For the text-containing cell, return its midpoint in (X, Y) coordinate format. 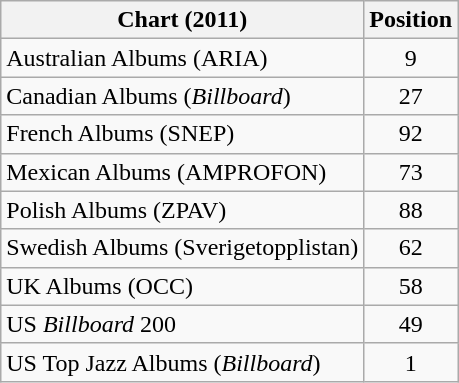
92 (411, 134)
Australian Albums (ARIA) (182, 58)
US Billboard 200 (182, 324)
9 (411, 58)
49 (411, 324)
US Top Jazz Albums (Billboard) (182, 362)
French Albums (SNEP) (182, 134)
UK Albums (OCC) (182, 286)
58 (411, 286)
Chart (2011) (182, 20)
Position (411, 20)
1 (411, 362)
Canadian Albums (Billboard) (182, 96)
27 (411, 96)
62 (411, 248)
Swedish Albums (Sverigetopplistan) (182, 248)
Polish Albums (ZPAV) (182, 210)
73 (411, 172)
88 (411, 210)
Mexican Albums (AMPROFON) (182, 172)
